Provide the [X, Y] coordinate of the cell's center where the given text is located.  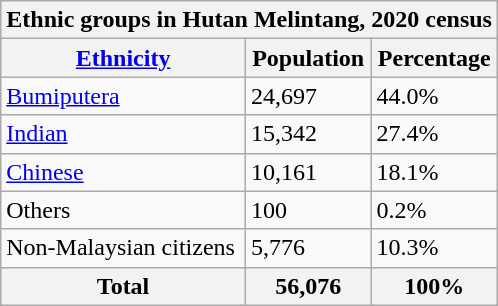
27.4% [434, 134]
0.2% [434, 210]
5,776 [308, 248]
100 [308, 210]
18.1% [434, 172]
Population [308, 58]
100% [434, 286]
Bumiputera [124, 96]
Percentage [434, 58]
Others [124, 210]
Chinese [124, 172]
10.3% [434, 248]
15,342 [308, 134]
10,161 [308, 172]
56,076 [308, 286]
Indian [124, 134]
Non-Malaysian citizens [124, 248]
Total [124, 286]
44.0% [434, 96]
Ethnic groups in Hutan Melintang, 2020 census [250, 20]
24,697 [308, 96]
Ethnicity [124, 58]
